Return [X, Y] of the center of cell containing provided text 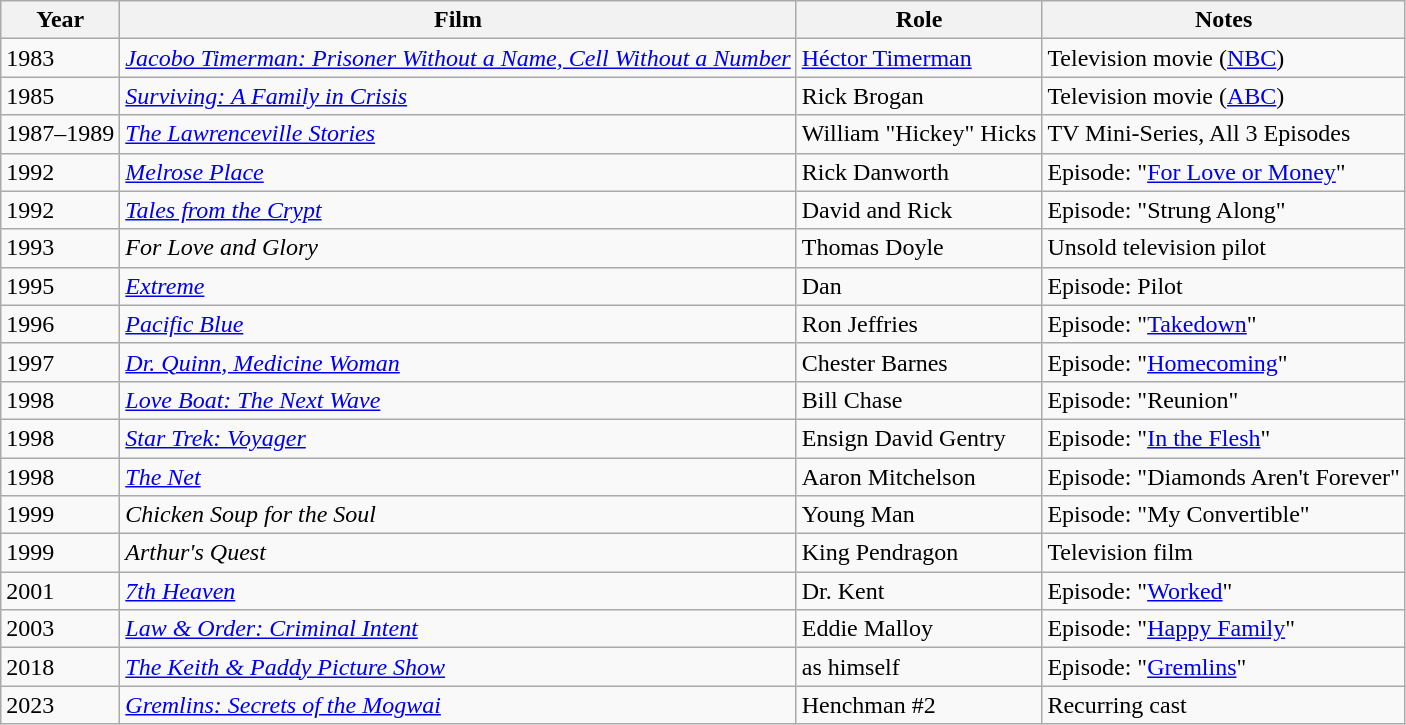
2023 [60, 705]
1996 [60, 324]
Notes [1224, 20]
Henchman #2 [919, 705]
Tales from the Crypt [458, 210]
Chester Barnes [919, 362]
The Net [458, 477]
For Love and Glory [458, 248]
Episode: "Diamonds Aren't Forever" [1224, 477]
David and Rick [919, 210]
Episode: "Happy Family" [1224, 629]
Recurring cast [1224, 705]
Arthur's Quest [458, 553]
Episode: "For Love or Money" [1224, 172]
Television movie (ABC) [1224, 96]
Gremlins: Secrets of the Mogwai [458, 705]
1985 [60, 96]
7th Heaven [458, 591]
Dr. Quinn, Medicine Woman [458, 362]
Dr. Kent [919, 591]
Episode: "Worked" [1224, 591]
Law & Order: Criminal Intent [458, 629]
Bill Chase [919, 400]
King Pendragon [919, 553]
Love Boat: The Next Wave [458, 400]
Television film [1224, 553]
Episode: "Takedown" [1224, 324]
The Lawrenceville Stories [458, 134]
Jacobo Timerman: Prisoner Without a Name, Cell Without a Number [458, 58]
Episode: "Gremlins" [1224, 667]
Pacific Blue [458, 324]
Surviving: A Family in Crisis [458, 96]
2018 [60, 667]
Star Trek: Voyager [458, 438]
Episode: "Strung Along" [1224, 210]
Rick Brogan [919, 96]
Year [60, 20]
1995 [60, 286]
Dan [919, 286]
William "Hickey" Hicks [919, 134]
Episode: "Reunion" [1224, 400]
Aaron Mitchelson [919, 477]
Rick Danworth [919, 172]
1993 [60, 248]
Extreme [458, 286]
1987–1989 [60, 134]
Episode: "In the Flesh" [1224, 438]
Film [458, 20]
Héctor Timerman [919, 58]
Episode: Pilot [1224, 286]
Eddie Malloy [919, 629]
2001 [60, 591]
Television movie (NBC) [1224, 58]
Melrose Place [458, 172]
TV Mini-Series, All 3 Episodes [1224, 134]
Episode: "Homecoming" [1224, 362]
The Keith & Paddy Picture Show [458, 667]
Ron Jeffries [919, 324]
Chicken Soup for the Soul [458, 515]
1983 [60, 58]
Episode: "My Convertible" [1224, 515]
Role [919, 20]
Unsold television pilot [1224, 248]
Young Man [919, 515]
1997 [60, 362]
2003 [60, 629]
Ensign David Gentry [919, 438]
Thomas Doyle [919, 248]
as himself [919, 667]
